Provide the (X, Y) coordinate of the cell's center where the given text is located.  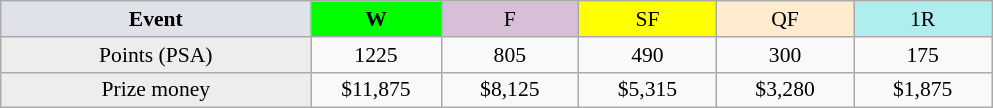
SF (648, 19)
490 (648, 55)
Points (PSA) (156, 55)
F (510, 19)
Event (156, 19)
$5,315 (648, 90)
$11,875 (376, 90)
300 (785, 55)
QF (785, 19)
Prize money (156, 90)
175 (923, 55)
W (376, 19)
805 (510, 55)
1R (923, 19)
$1,875 (923, 90)
1225 (376, 55)
$3,280 (785, 90)
$8,125 (510, 90)
